Locate the cell with the specified text and output its [x, y] center coordinate. 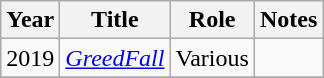
Notes [288, 20]
Title [115, 20]
Role [212, 20]
Year [30, 20]
GreedFall [115, 58]
2019 [30, 58]
Various [212, 58]
